Search for the cell housing the specified text and yield its (X, Y) center coordinate. 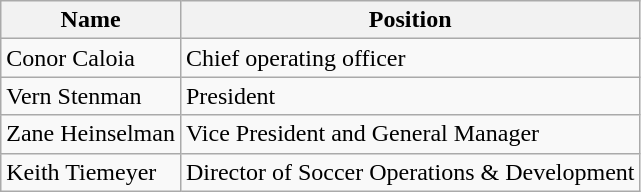
Vice President and General Manager (410, 134)
Name (91, 20)
President (410, 96)
Keith Tiemeyer (91, 172)
Zane Heinselman (91, 134)
Director of Soccer Operations & Development (410, 172)
Chief operating officer (410, 58)
Position (410, 20)
Vern Stenman (91, 96)
Conor Caloia (91, 58)
